Find where the given text appears and provide that cell's center as (x, y) coordinate. 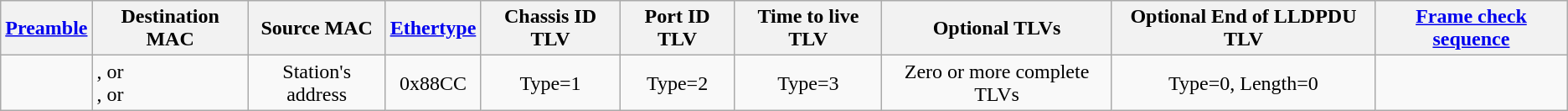
Ethertype (433, 29)
Destination MAC (170, 29)
Time to live TLV (808, 29)
, or , or (170, 82)
Source MAC (317, 29)
Type=3 (808, 82)
Preamble (47, 29)
Optional End of LLDPDU TLV (1243, 29)
Chassis ID TLV (550, 29)
Type=1 (550, 82)
Optional TLVs (997, 29)
0x88CC (433, 82)
Zero or more complete TLVs (997, 82)
Type=0, Length=0 (1243, 82)
Station's address (317, 82)
Frame check sequence (1472, 29)
Port ID TLV (677, 29)
Type=2 (677, 82)
